Return the [x, y] coordinate for the center point of the cell that contains the specified text.  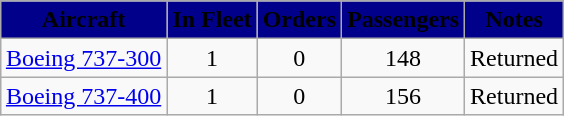
156 [404, 96]
Boeing 737-400 [83, 96]
In Fleet [212, 20]
Orders [299, 20]
Boeing 737-300 [83, 58]
Notes [514, 20]
148 [404, 58]
Passengers [404, 20]
Aircraft [83, 20]
